From the cell containing the given text, extract its center point as (x, y) coordinate. 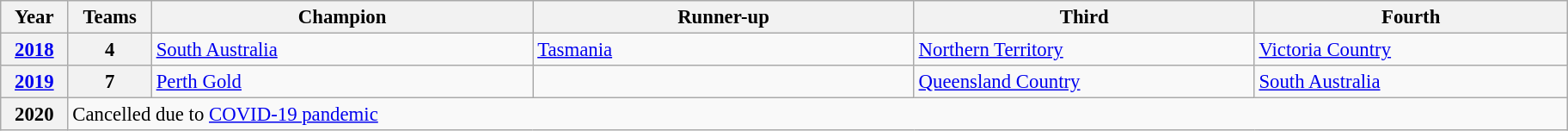
2020 (34, 115)
Champion (342, 17)
Runner-up (724, 17)
Perth Gold (342, 82)
Cancelled due to COVID-19 pandemic (818, 115)
Fourth (1411, 17)
7 (110, 82)
Teams (110, 17)
2019 (34, 82)
Year (34, 17)
Northern Territory (1084, 50)
Tasmania (724, 50)
Queensland Country (1084, 82)
Third (1084, 17)
Victoria Country (1411, 50)
4 (110, 50)
2018 (34, 50)
